Identify which cell holds the provided text, then report its (X, Y) central coordinate. 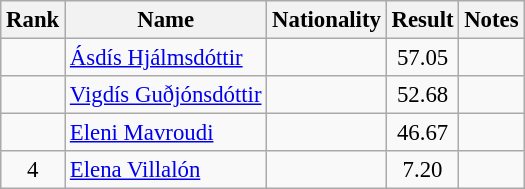
52.68 (422, 95)
Nationality (326, 20)
Rank (33, 20)
Eleni Mavroudi (166, 133)
Result (422, 20)
7.20 (422, 170)
Elena Villalón (166, 170)
Vigdís Guðjónsdóttir (166, 95)
57.05 (422, 58)
4 (33, 170)
Notes (492, 20)
Name (166, 20)
Ásdís Hjálmsdóttir (166, 58)
46.67 (422, 133)
